For the text-containing cell, return its midpoint in [x, y] coordinate format. 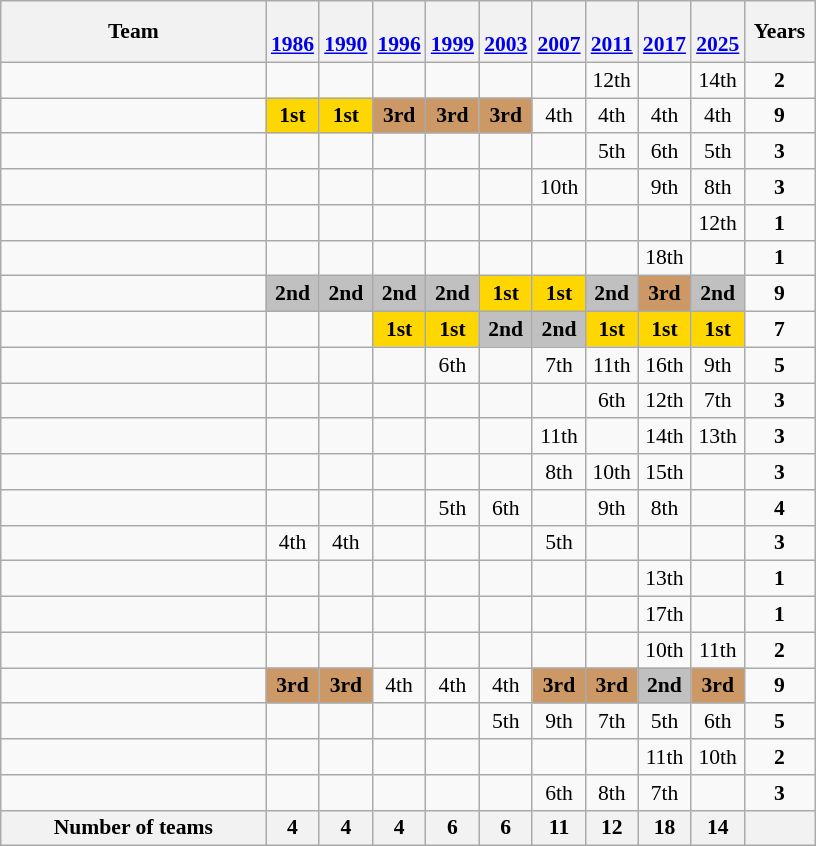
Team [134, 32]
Years [779, 32]
2025 [718, 32]
14 [718, 828]
1996 [398, 32]
2003 [506, 32]
18 [664, 828]
12 [612, 828]
2007 [558, 32]
7 [779, 330]
16th [664, 365]
11 [558, 828]
15th [664, 472]
2011 [612, 32]
Number of teams [134, 828]
1990 [346, 32]
1999 [452, 32]
17th [664, 615]
2017 [664, 32]
18th [664, 258]
1986 [292, 32]
